Pinpoint the cell where the given text exists, returning its (X, Y) midpoint coordinate. 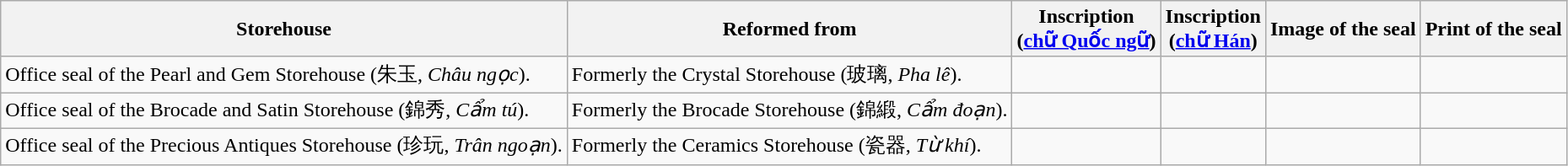
Inscription(chữ Hán) (1213, 29)
Office seal of the Brocade and Satin Storehouse (錦秀, Cẩm tú). (284, 111)
Storehouse (284, 29)
Inscription(chữ Quốc ngữ) (1086, 29)
Reformed from (789, 29)
Formerly the Ceramics Storehouse (瓷器, Từ khí). (789, 147)
Formerly the Crystal Storehouse (玻璃, Pha lê). (789, 74)
Image of the seal (1343, 29)
Office seal of the Precious Antiques Storehouse (珍玩, Trân ngoạn). (284, 147)
Formerly the Brocade Storehouse (錦緞, Cẩm đoạn). (789, 111)
Office seal of the Pearl and Gem Storehouse (朱玉, Châu ngọc). (284, 74)
Print of the seal (1493, 29)
